Find where the given text appears and provide that cell's center as [X, Y] coordinate. 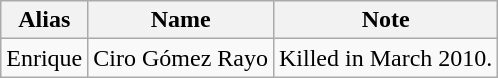
Note [385, 20]
Enrique [44, 58]
Ciro Gómez Rayo [181, 58]
Alias [44, 20]
Killed in March 2010. [385, 58]
Name [181, 20]
